Locate the cell with the specified text and output its (X, Y) center coordinate. 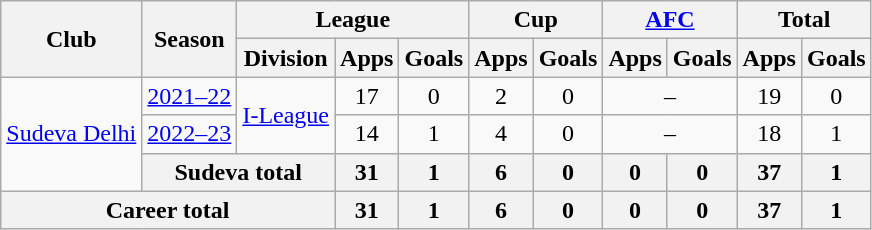
19 (769, 96)
Club (72, 39)
2021–22 (190, 96)
I-League (286, 115)
18 (769, 134)
17 (367, 96)
2 (501, 96)
League (353, 20)
Season (190, 39)
4 (501, 134)
Sudeva total (238, 172)
Cup (536, 20)
Sudeva Delhi (72, 134)
Career total (168, 210)
AFC (670, 20)
Total (804, 20)
2022–23 (190, 134)
Division (286, 58)
14 (367, 134)
